Scan for the cell matching the given text and deliver its (X, Y) coordinate at center. 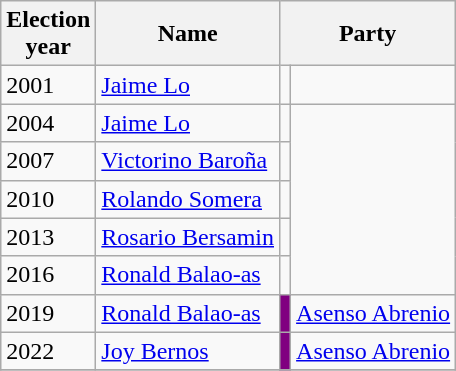
2007 (48, 161)
Rosario Bersamin (188, 237)
Victorino Baroña (188, 161)
2022 (48, 351)
2019 (48, 313)
2013 (48, 237)
Electionyear (48, 34)
2016 (48, 275)
2010 (48, 199)
Rolando Somera (188, 199)
2001 (48, 85)
Name (188, 34)
Party (368, 34)
2004 (48, 123)
Joy Bernos (188, 351)
